Find where the given text appears and provide that cell's center as [X, Y] coordinate. 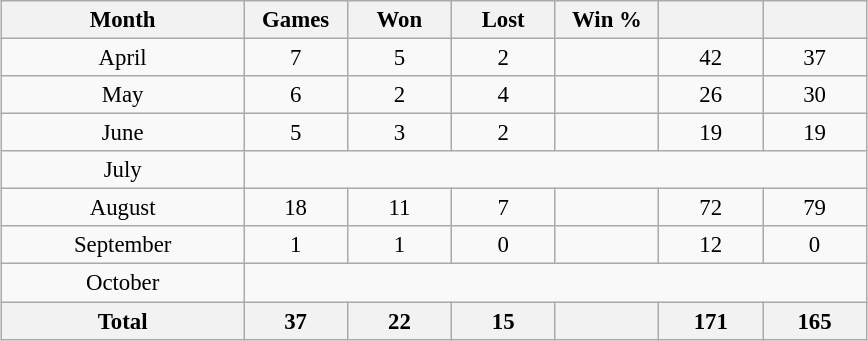
Month [123, 20]
22 [399, 321]
18 [296, 208]
Won [399, 20]
October [123, 283]
72 [711, 208]
26 [711, 95]
April [123, 58]
Win % [607, 20]
Games [296, 20]
Lost [503, 20]
42 [711, 58]
6 [296, 95]
15 [503, 321]
July [123, 170]
79 [815, 208]
May [123, 95]
165 [815, 321]
August [123, 208]
12 [711, 245]
June [123, 133]
3 [399, 133]
171 [711, 321]
September [123, 245]
Total [123, 321]
30 [815, 95]
4 [503, 95]
11 [399, 208]
